Detect which cell encompasses the target text, then output its (x, y) center coordinate. 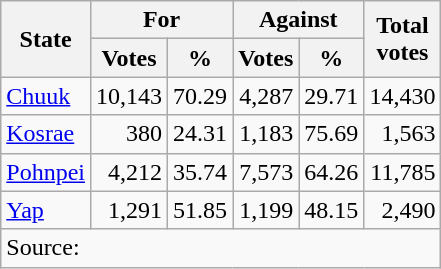
64.26 (332, 172)
1,563 (402, 134)
1,183 (266, 134)
75.69 (332, 134)
70.29 (200, 96)
48.15 (332, 210)
29.71 (332, 96)
For (161, 20)
Chuuk (46, 96)
Pohnpei (46, 172)
7,573 (266, 172)
1,199 (266, 210)
Yap (46, 210)
51.85 (200, 210)
4,287 (266, 96)
10,143 (128, 96)
4,212 (128, 172)
35.74 (200, 172)
Kosrae (46, 134)
State (46, 39)
14,430 (402, 96)
11,785 (402, 172)
380 (128, 134)
Totalvotes (402, 39)
1,291 (128, 210)
2,490 (402, 210)
Against (298, 20)
Source: (221, 248)
24.31 (200, 134)
